Scan for the cell matching the given text and deliver its [x, y] coordinate at center. 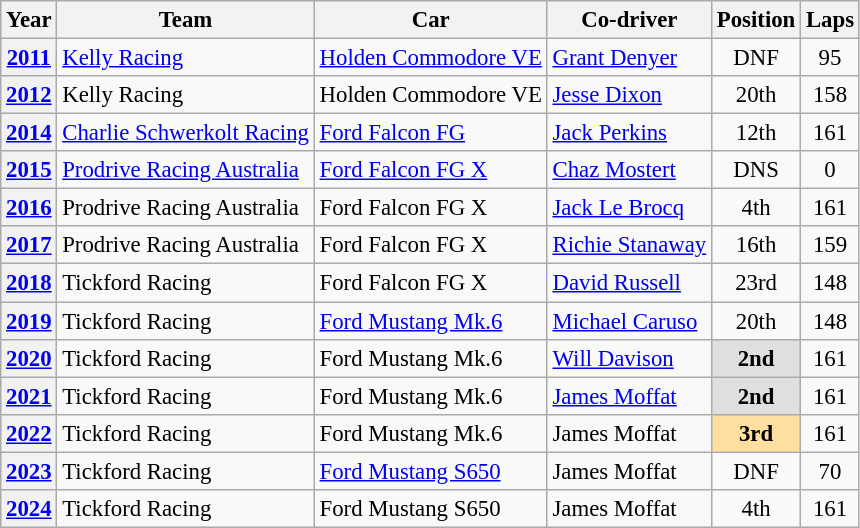
2017 [29, 245]
Charlie Schwerkolt Racing [186, 133]
158 [830, 95]
Grant Denyer [629, 58]
2011 [29, 58]
Jesse Dixon [629, 95]
Richie Stanaway [629, 245]
3rd [756, 433]
159 [830, 245]
2018 [29, 283]
2019 [29, 321]
David Russell [629, 283]
Car [430, 20]
DNS [756, 170]
Team [186, 20]
70 [830, 471]
2014 [29, 133]
Jack Perkins [629, 133]
2021 [29, 396]
23rd [756, 283]
12th [756, 133]
Jack Le Brocq [629, 208]
Position [756, 20]
2022 [29, 433]
Michael Caruso [629, 321]
2024 [29, 509]
2015 [29, 170]
Chaz Mostert [629, 170]
95 [830, 58]
Will Davison [629, 358]
2023 [29, 471]
2016 [29, 208]
Ford Falcon FG [430, 133]
0 [830, 170]
16th [756, 245]
2020 [29, 358]
2012 [29, 95]
Co-driver [629, 20]
Year [29, 20]
Laps [830, 20]
